From the cell containing the given text, extract its center point as (X, Y) coordinate. 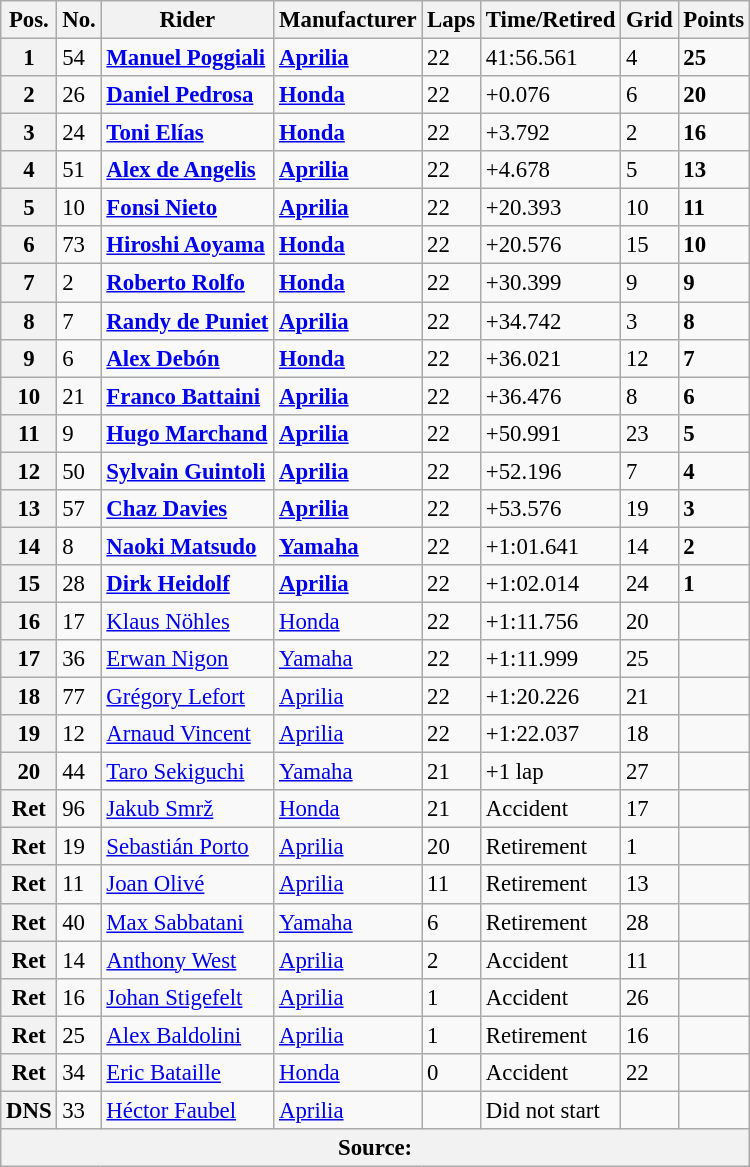
33 (79, 1110)
Jakub Smrž (188, 809)
73 (79, 245)
Taro Sekiguchi (188, 772)
Points (714, 20)
Randy de Puniet (188, 321)
Franco Battaini (188, 396)
Toni Elías (188, 133)
+4.678 (551, 170)
Hugo Marchand (188, 433)
77 (79, 697)
Rider (188, 20)
Grégory Lefort (188, 697)
Manufacturer (348, 20)
23 (650, 433)
Roberto Rolfo (188, 283)
Klaus Nöhles (188, 621)
DNS (29, 1110)
+0.076 (551, 95)
+36.021 (551, 358)
Arnaud Vincent (188, 734)
Laps (452, 20)
Erwan Nigon (188, 659)
Daniel Pedrosa (188, 95)
54 (79, 58)
Time/Retired (551, 20)
Max Sabbatani (188, 922)
No. (79, 20)
44 (79, 772)
Alex Baldolini (188, 1035)
51 (79, 170)
Alex Debón (188, 358)
+1:20.226 (551, 697)
Joan Olivé (188, 885)
Johan Stigefelt (188, 997)
Alex de Angelis (188, 170)
Chaz Davies (188, 509)
50 (79, 471)
27 (650, 772)
Source: (376, 1148)
+34.742 (551, 321)
Grid (650, 20)
34 (79, 1073)
Eric Bataille (188, 1073)
Dirk Heidolf (188, 584)
+30.399 (551, 283)
Sylvain Guintoli (188, 471)
36 (79, 659)
96 (79, 809)
+53.576 (551, 509)
+1:02.014 (551, 584)
Fonsi Nieto (188, 208)
+1:11.756 (551, 621)
Manuel Poggiali (188, 58)
57 (79, 509)
0 (452, 1073)
Did not start (551, 1110)
Anthony West (188, 960)
41:56.561 (551, 58)
+1 lap (551, 772)
+1:11.999 (551, 659)
+52.196 (551, 471)
+3.792 (551, 133)
+36.476 (551, 396)
Héctor Faubel (188, 1110)
Sebastián Porto (188, 847)
+1:01.641 (551, 546)
+1:22.037 (551, 734)
+20.576 (551, 245)
Naoki Matsudo (188, 546)
+20.393 (551, 208)
Pos. (29, 20)
40 (79, 922)
Hiroshi Aoyama (188, 245)
+50.991 (551, 433)
